Identify which cell holds the provided text, then report its (x, y) central coordinate. 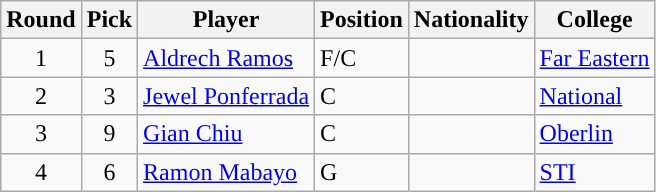
Jewel Ponferrada (226, 96)
Round (41, 20)
STI (594, 172)
Aldrech Ramos (226, 58)
1 (41, 58)
Ramon Mabayo (226, 172)
F/C (362, 58)
5 (109, 58)
9 (109, 134)
Nationality (471, 20)
Oberlin (594, 134)
6 (109, 172)
2 (41, 96)
College (594, 20)
National (594, 96)
Gian Chiu (226, 134)
G (362, 172)
Far Eastern (594, 58)
Position (362, 20)
4 (41, 172)
Player (226, 20)
Pick (109, 20)
